Locate the cell with the specified text and output its (x, y) center coordinate. 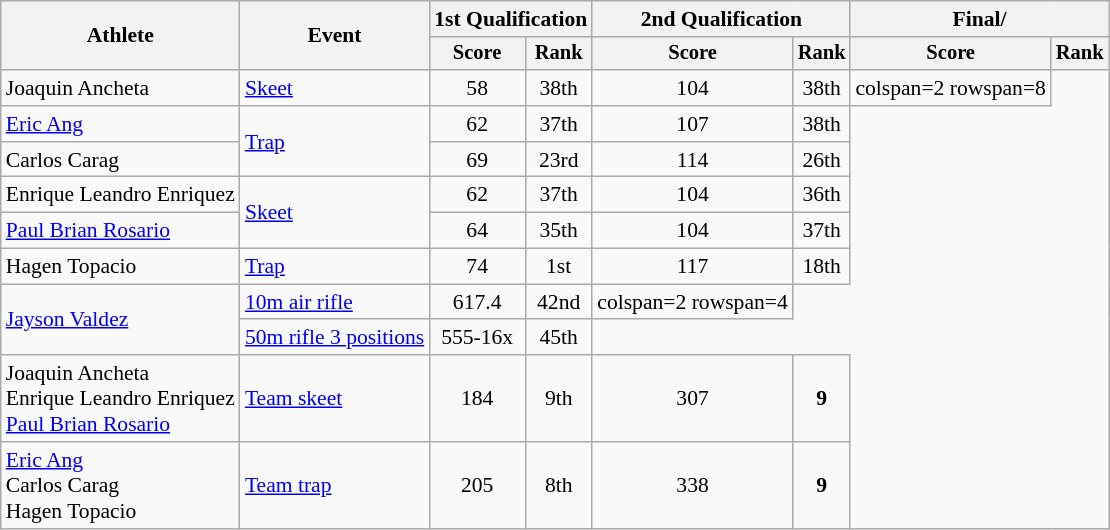
107 (692, 124)
58 (477, 88)
74 (477, 267)
Paul Brian Rosario (120, 231)
Hagen Topacio (120, 267)
35th (558, 231)
2nd Qualification (721, 19)
69 (477, 160)
45th (558, 338)
Jayson Valdez (120, 320)
Enrique Leandro Enriquez (120, 195)
9th (558, 398)
Team trap (334, 486)
23rd (558, 160)
Carlos Carag (120, 160)
10m air rifle (334, 302)
18th (822, 267)
50m rifle 3 positions (334, 338)
338 (692, 486)
Final/ (979, 19)
Eric AngCarlos CaragHagen Topacio (120, 486)
1st (558, 267)
307 (692, 398)
42nd (558, 302)
Joaquin Ancheta (120, 88)
205 (477, 486)
Athlete (120, 36)
184 (477, 398)
117 (692, 267)
colspan=2 rowspan=4 (692, 302)
1st Qualification (510, 19)
26th (822, 160)
Joaquin AnchetaEnrique Leandro EnriquezPaul Brian Rosario (120, 398)
Eric Ang (120, 124)
Event (334, 36)
36th (822, 195)
64 (477, 231)
colspan=2 rowspan=8 (950, 88)
555-16x (477, 338)
617.4 (477, 302)
8th (558, 486)
Team skeet (334, 398)
114 (692, 160)
